Return (X, Y) of the center of cell containing provided text 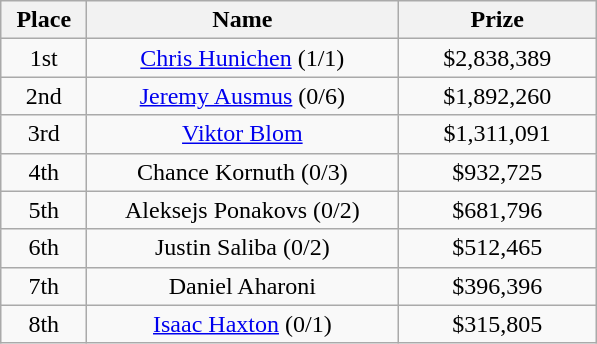
Justin Saliba (0/2) (242, 248)
4th (44, 172)
2nd (44, 96)
6th (44, 248)
3rd (44, 134)
Jeremy Ausmus (0/6) (242, 96)
Chris Hunichen (1/1) (242, 58)
Place (44, 20)
7th (44, 286)
Prize (498, 20)
5th (44, 210)
Chance Kornuth (0/3) (242, 172)
Isaac Haxton (0/1) (242, 324)
$1,892,260 (498, 96)
1st (44, 58)
$396,396 (498, 286)
Daniel Aharoni (242, 286)
$2,838,389 (498, 58)
$512,465 (498, 248)
Aleksejs Ponakovs (0/2) (242, 210)
$1,311,091 (498, 134)
8th (44, 324)
$932,725 (498, 172)
$315,805 (498, 324)
Name (242, 20)
$681,796 (498, 210)
Viktor Blom (242, 134)
